Extract the [x, y] coordinate from the center of the cell holding the provided text.  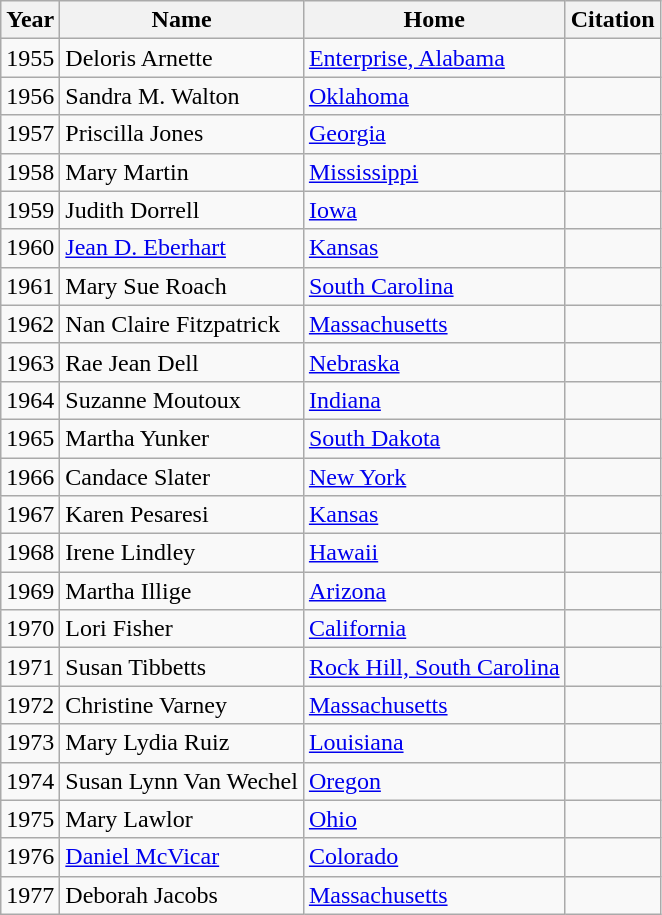
California [434, 629]
1974 [30, 781]
1962 [30, 324]
Citation [612, 20]
Mary Sue Roach [182, 286]
Hawaii [434, 553]
Louisiana [434, 743]
Enterprise, Alabama [434, 58]
New York [434, 477]
Martha Yunker [182, 438]
1977 [30, 895]
1960 [30, 248]
1973 [30, 743]
1967 [30, 515]
1958 [30, 172]
1969 [30, 591]
Iowa [434, 210]
Oregon [434, 781]
Ohio [434, 819]
Martha Illige [182, 591]
Mary Martin [182, 172]
South Carolina [434, 286]
Rock Hill, South Carolina [434, 667]
1963 [30, 362]
South Dakota [434, 438]
Arizona [434, 591]
1961 [30, 286]
Susan Tibbetts [182, 667]
Colorado [434, 857]
1972 [30, 705]
1968 [30, 553]
Jean D. Eberhart [182, 248]
Name [182, 20]
Daniel McVicar [182, 857]
Year [30, 20]
1970 [30, 629]
Mary Lydia Ruiz [182, 743]
1965 [30, 438]
Home [434, 20]
Oklahoma [434, 96]
Sandra M. Walton [182, 96]
Mary Lawlor [182, 819]
Priscilla Jones [182, 134]
1957 [30, 134]
Suzanne Moutoux [182, 400]
1976 [30, 857]
Nebraska [434, 362]
1956 [30, 96]
Christine Varney [182, 705]
Judith Dorrell [182, 210]
Rae Jean Dell [182, 362]
Deborah Jacobs [182, 895]
1955 [30, 58]
Georgia [434, 134]
Irene Lindley [182, 553]
1964 [30, 400]
Indiana [434, 400]
Lori Fisher [182, 629]
1975 [30, 819]
Susan Lynn Van Wechel [182, 781]
1959 [30, 210]
Candace Slater [182, 477]
1971 [30, 667]
Karen Pesaresi [182, 515]
Mississippi [434, 172]
Nan Claire Fitzpatrick [182, 324]
1966 [30, 477]
Deloris Arnette [182, 58]
